Search for the cell housing the specified text and yield its [X, Y] center coordinate. 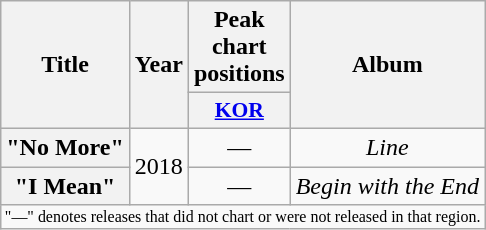
Line [387, 147]
Peak chart positions [239, 47]
KOR [239, 111]
"I Mean" [66, 185]
Title [66, 65]
Year [158, 65]
"—" denotes releases that did not chart or were not released in that region. [243, 217]
2018 [158, 166]
"No More" [66, 147]
Album [387, 65]
Begin with the End [387, 185]
